Detect which cell encompasses the target text, then output its [X, Y] center coordinate. 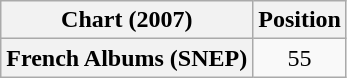
55 [300, 58]
Chart (2007) [127, 20]
Position [300, 20]
French Albums (SNEP) [127, 58]
